Output the (x, y) coordinate of the center of the cell containing the given text.  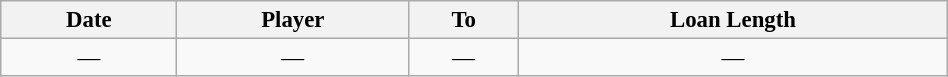
Date (89, 20)
Loan Length (734, 20)
Player (293, 20)
To (464, 20)
